Pinpoint the cell where the given text exists, returning its [x, y] midpoint coordinate. 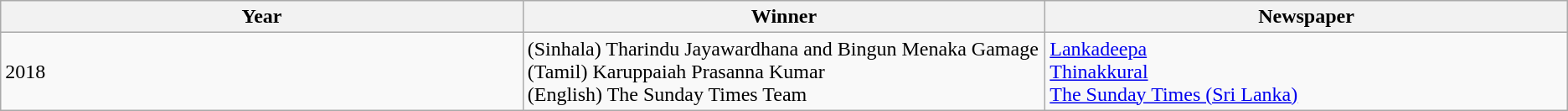
LankadeepaThinakkuralThe Sunday Times (Sri Lanka) [1307, 71]
(Sinhala) Tharindu Jayawardhana and Bingun Menaka Gamage(Tamil) Karuppaiah Prasanna Kumar(English) The Sunday Times Team [784, 71]
Newspaper [1307, 17]
2018 [261, 71]
Year [261, 17]
Winner [784, 17]
